Find where the given text appears and provide that cell's center as [x, y] coordinate. 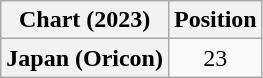
23 [215, 58]
Japan (Oricon) [85, 58]
Chart (2023) [85, 20]
Position [215, 20]
